Search for the cell housing the specified text and yield its (X, Y) center coordinate. 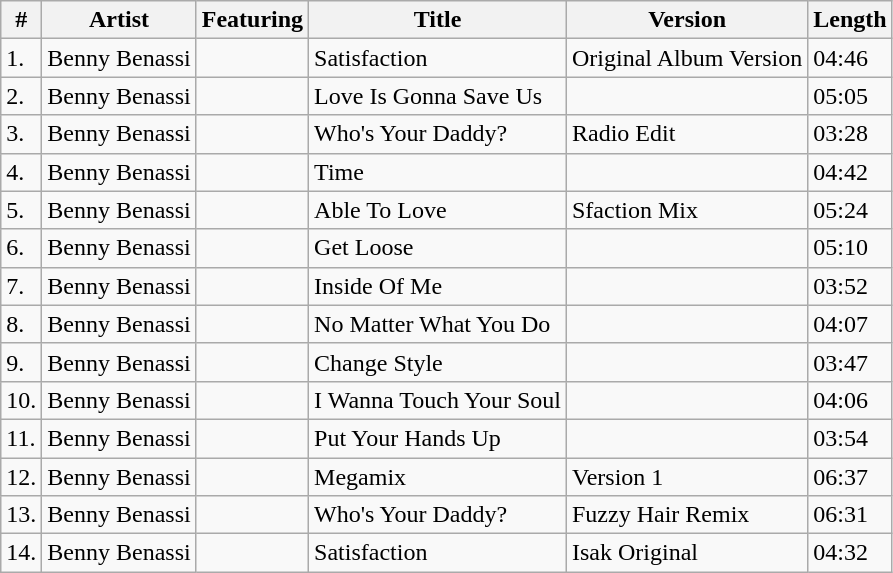
13. (22, 515)
05:24 (850, 210)
4. (22, 172)
7. (22, 286)
Isak Original (686, 553)
Original Album Version (686, 58)
No Matter What You Do (438, 324)
6. (22, 248)
Radio Edit (686, 134)
Version 1 (686, 477)
12. (22, 477)
06:31 (850, 515)
5. (22, 210)
04:46 (850, 58)
Love Is Gonna Save Us (438, 96)
04:32 (850, 553)
03:54 (850, 438)
Title (438, 20)
05:10 (850, 248)
04:06 (850, 400)
Able To Love (438, 210)
04:07 (850, 324)
Inside Of Me (438, 286)
Sfaction Mix (686, 210)
Length (850, 20)
Fuzzy Hair Remix (686, 515)
Time (438, 172)
9. (22, 362)
2. (22, 96)
Get Loose (438, 248)
# (22, 20)
1. (22, 58)
04:42 (850, 172)
3. (22, 134)
Artist (119, 20)
Version (686, 20)
10. (22, 400)
05:05 (850, 96)
14. (22, 553)
03:52 (850, 286)
03:47 (850, 362)
Megamix (438, 477)
06:37 (850, 477)
8. (22, 324)
I Wanna Touch Your Soul (438, 400)
11. (22, 438)
Change Style (438, 362)
Put Your Hands Up (438, 438)
03:28 (850, 134)
Featuring (252, 20)
